For the text-containing cell, return its midpoint in [X, Y] coordinate format. 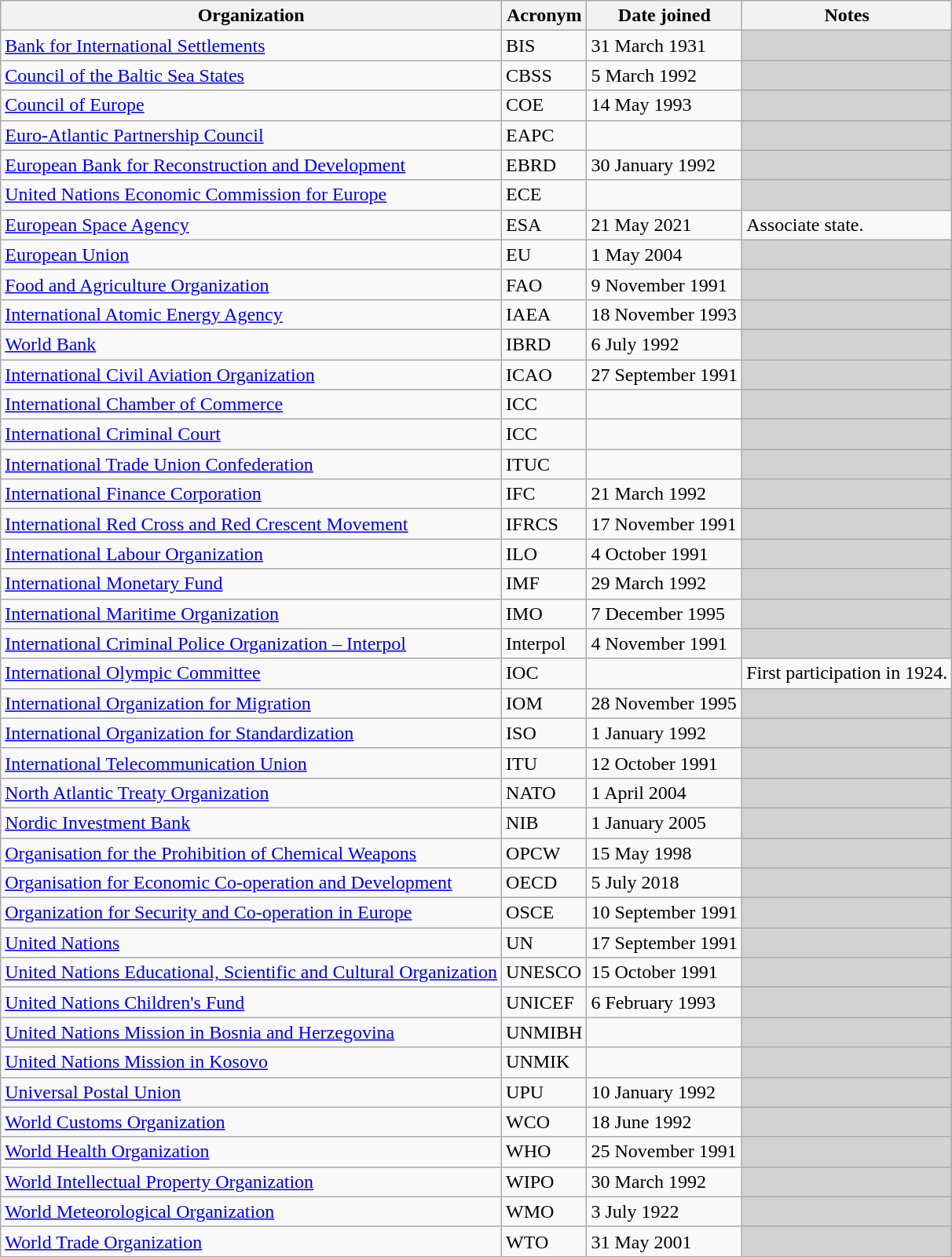
Organisation for the Prohibition of Chemical Weapons [251, 852]
25 November 1991 [665, 1152]
4 October 1991 [665, 554]
14 May 1993 [665, 105]
ILO [544, 554]
WIPO [544, 1182]
31 March 1931 [665, 46]
International Trade Union Confederation [251, 464]
IMF [544, 584]
UNMIBH [544, 1032]
Organization for Security and Co-operation in Europe [251, 913]
27 September 1991 [665, 375]
World Health Organization [251, 1152]
15 May 1998 [665, 852]
North Atlantic Treaty Organization [251, 793]
ITUC [544, 464]
IAEA [544, 314]
ISO [544, 733]
International Finance Corporation [251, 494]
30 March 1992 [665, 1182]
World Bank [251, 344]
ICAO [544, 375]
United Nations Educational, Scientific and Cultural Organization [251, 973]
17 November 1991 [665, 524]
28 November 1995 [665, 703]
International Chamber of Commerce [251, 405]
31 May 2001 [665, 1241]
3 July 1922 [665, 1211]
European Space Agency [251, 225]
COE [544, 105]
Universal Postal Union [251, 1092]
6 February 1993 [665, 1002]
Council of Europe [251, 105]
1 April 2004 [665, 793]
UNESCO [544, 973]
BIS [544, 46]
21 May 2021 [665, 225]
Notes [847, 16]
OPCW [544, 852]
IBRD [544, 344]
World Trade Organization [251, 1241]
9 November 1991 [665, 284]
Council of the Baltic Sea States [251, 75]
Nordic Investment Bank [251, 823]
United Nations Children's Fund [251, 1002]
International Maritime Organization [251, 614]
WMO [544, 1211]
5 March 1992 [665, 75]
NIB [544, 823]
EU [544, 255]
18 June 1992 [665, 1122]
CBSS [544, 75]
International Organization for Standardization [251, 733]
17 September 1991 [665, 943]
United Nations Mission in Bosnia and Herzegovina [251, 1032]
Date joined [665, 16]
International Criminal Court [251, 434]
ESA [544, 225]
OECD [544, 883]
IFRCS [544, 524]
29 March 1992 [665, 584]
European Bank for Reconstruction and Development [251, 165]
Organisation for Economic Co-operation and Development [251, 883]
World Meteorological Organization [251, 1211]
UN [544, 943]
IFC [544, 494]
First participation in 1924. [847, 673]
International Organization for Migration [251, 703]
ITU [544, 763]
Food and Agriculture Organization [251, 284]
FAO [544, 284]
IOC [544, 673]
International Olympic Committee [251, 673]
10 September 1991 [665, 913]
IOM [544, 703]
Acronym [544, 16]
World Customs Organization [251, 1122]
International Red Cross and Red Crescent Movement [251, 524]
Bank for International Settlements [251, 46]
UNICEF [544, 1002]
30 January 1992 [665, 165]
United Nations Economic Commission for Europe [251, 195]
6 July 1992 [665, 344]
OSCE [544, 913]
Organization [251, 16]
International Monetary Fund [251, 584]
International Atomic Energy Agency [251, 314]
World Intellectual Property Organization [251, 1182]
United Nations [251, 943]
United Nations Mission in Kosovo [251, 1062]
UPU [544, 1092]
15 October 1991 [665, 973]
International Civil Aviation Organization [251, 375]
WHO [544, 1152]
21 March 1992 [665, 494]
UNMIK [544, 1062]
IMO [544, 614]
Associate state. [847, 225]
WTO [544, 1241]
International Telecommunication Union [251, 763]
Euro-Atlantic Partnership Council [251, 135]
International Labour Organization [251, 554]
International Criminal Police Organization – Interpol [251, 643]
NATO [544, 793]
Interpol [544, 643]
ECE [544, 195]
European Union [251, 255]
1 January 2005 [665, 823]
4 November 1991 [665, 643]
7 December 1995 [665, 614]
WCO [544, 1122]
10 January 1992 [665, 1092]
18 November 1993 [665, 314]
1 January 1992 [665, 733]
EAPC [544, 135]
12 October 1991 [665, 763]
5 July 2018 [665, 883]
1 May 2004 [665, 255]
EBRD [544, 165]
